Scan for the cell matching the given text and deliver its (X, Y) coordinate at center. 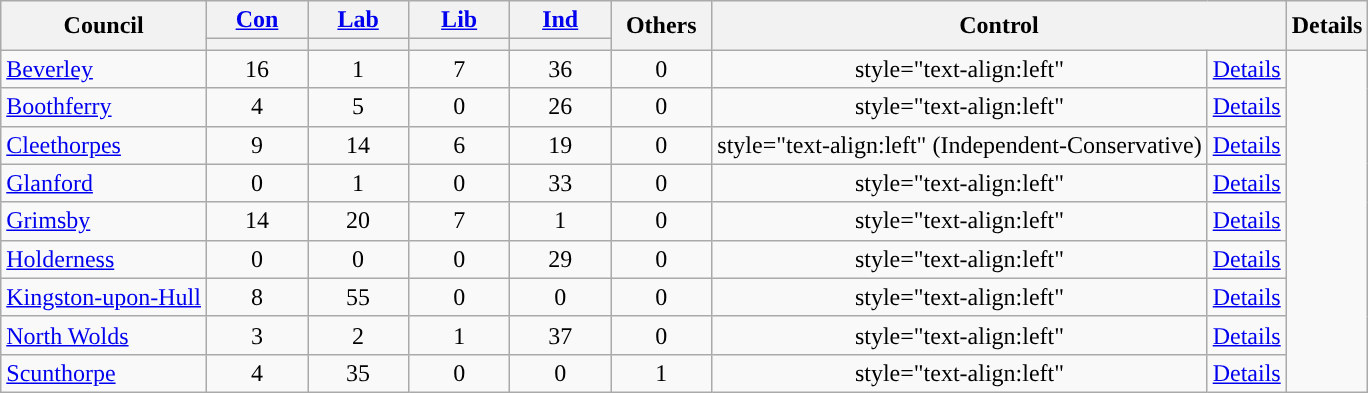
6 (460, 145)
Ind (560, 20)
55 (358, 297)
Lib (460, 20)
Grimsby (104, 221)
Control (999, 26)
North Wolds (104, 335)
8 (256, 297)
35 (358, 373)
3 (256, 335)
Lab (358, 20)
Glanford (104, 183)
9 (256, 145)
2 (358, 335)
20 (358, 221)
Con (256, 20)
29 (560, 259)
26 (560, 107)
19 (560, 145)
Holderness (104, 259)
37 (560, 335)
Boothferry (104, 107)
16 (256, 69)
Scunthorpe (104, 373)
5 (358, 107)
36 (560, 69)
Kingston-upon-Hull (104, 297)
style="text-align:left" (Independent-Conservative) (960, 145)
Others (662, 26)
Beverley (104, 69)
Cleethorpes (104, 145)
33 (560, 183)
Council (104, 26)
